Extract the [X, Y] coordinate from the center of the cell holding the provided text.  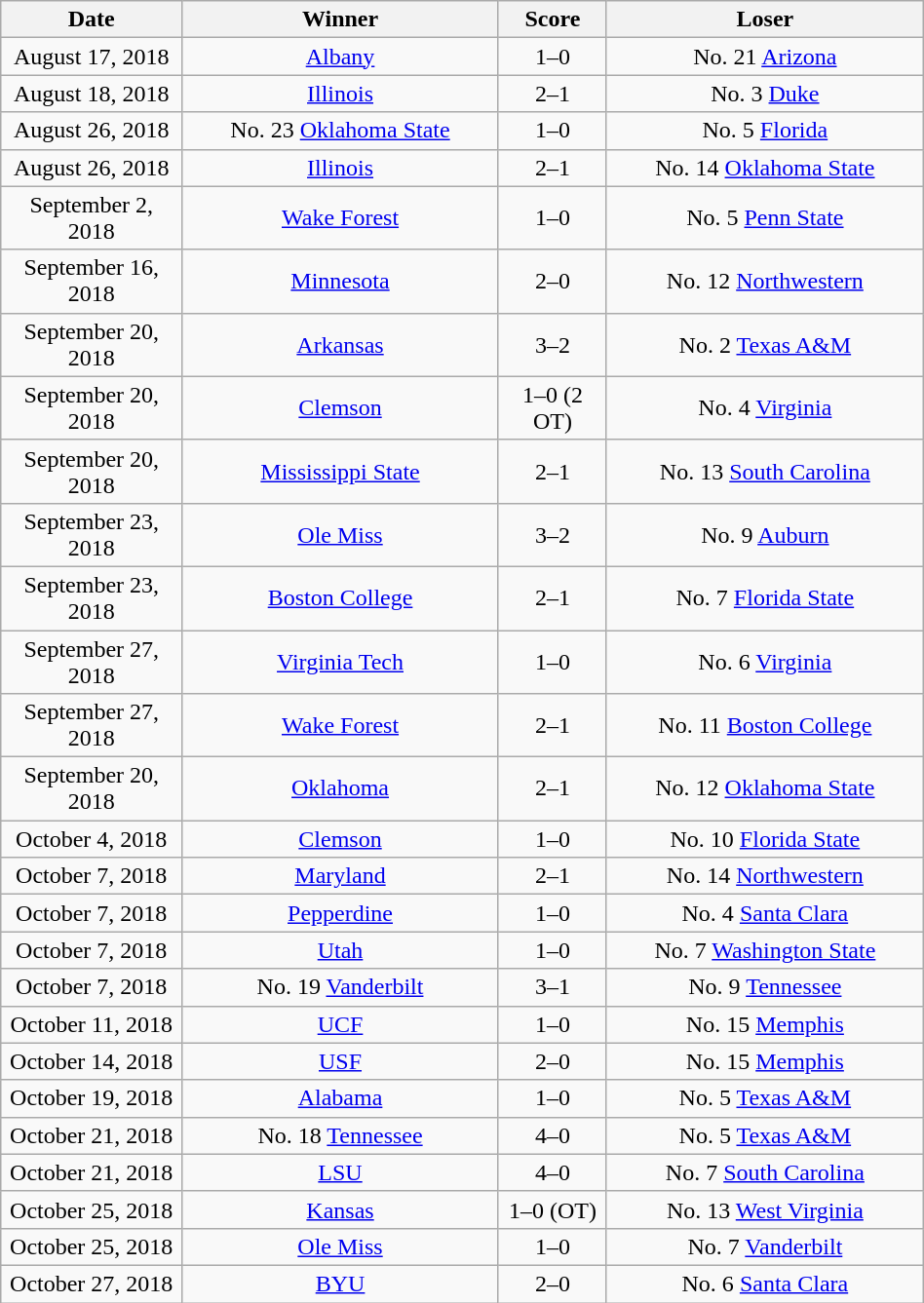
Kansas [341, 1209]
No. 3 Duke [764, 94]
Arkansas [341, 345]
No. 12 Northwestern [764, 281]
Virginia Tech [341, 661]
Utah [341, 950]
Date [92, 19]
October 4, 2018 [92, 839]
BYU [341, 1284]
October 11, 2018 [92, 1024]
Winner [341, 19]
No. 14 Northwestern [764, 876]
No. 18 Tennessee [341, 1135]
1–0 (OT) [552, 1209]
August 17, 2018 [92, 57]
Loser [764, 19]
No. 6 Santa Clara [764, 1284]
Pepperdine [341, 913]
October 19, 2018 [92, 1098]
Minnesota [341, 281]
UCF [341, 1024]
No. 9 Tennessee [764, 987]
September 2, 2018 [92, 218]
No. 11 Boston College [764, 725]
Alabama [341, 1098]
October 14, 2018 [92, 1061]
No. 7 Washington State [764, 950]
No. 4 Santa Clara [764, 913]
USF [341, 1061]
No. 7 Florida State [764, 598]
No. 19 Vanderbilt [341, 987]
September 16, 2018 [92, 281]
No. 13 South Carolina [764, 472]
Score [552, 19]
1–0 (2 OT) [552, 407]
No. 13 West Virginia [764, 1209]
No. 2 Texas A&M [764, 345]
No. 9 Auburn [764, 534]
No. 14 Oklahoma State [764, 168]
Maryland [341, 876]
Mississippi State [341, 472]
Boston College [341, 598]
No. 21 Arizona [764, 57]
October 27, 2018 [92, 1284]
No. 5 Penn State [764, 218]
Oklahoma [341, 789]
No. 4 Virginia [764, 407]
No. 12 Oklahoma State [764, 789]
No. 7 Vanderbilt [764, 1246]
No. 23 Oklahoma State [341, 131]
No. 10 Florida State [764, 839]
3–1 [552, 987]
August 18, 2018 [92, 94]
No. 5 Florida [764, 131]
No. 7 South Carolina [764, 1172]
No. 6 Virginia [764, 661]
Albany [341, 57]
LSU [341, 1172]
